Extract the [X, Y] coordinate from the center of the cell holding the provided text.  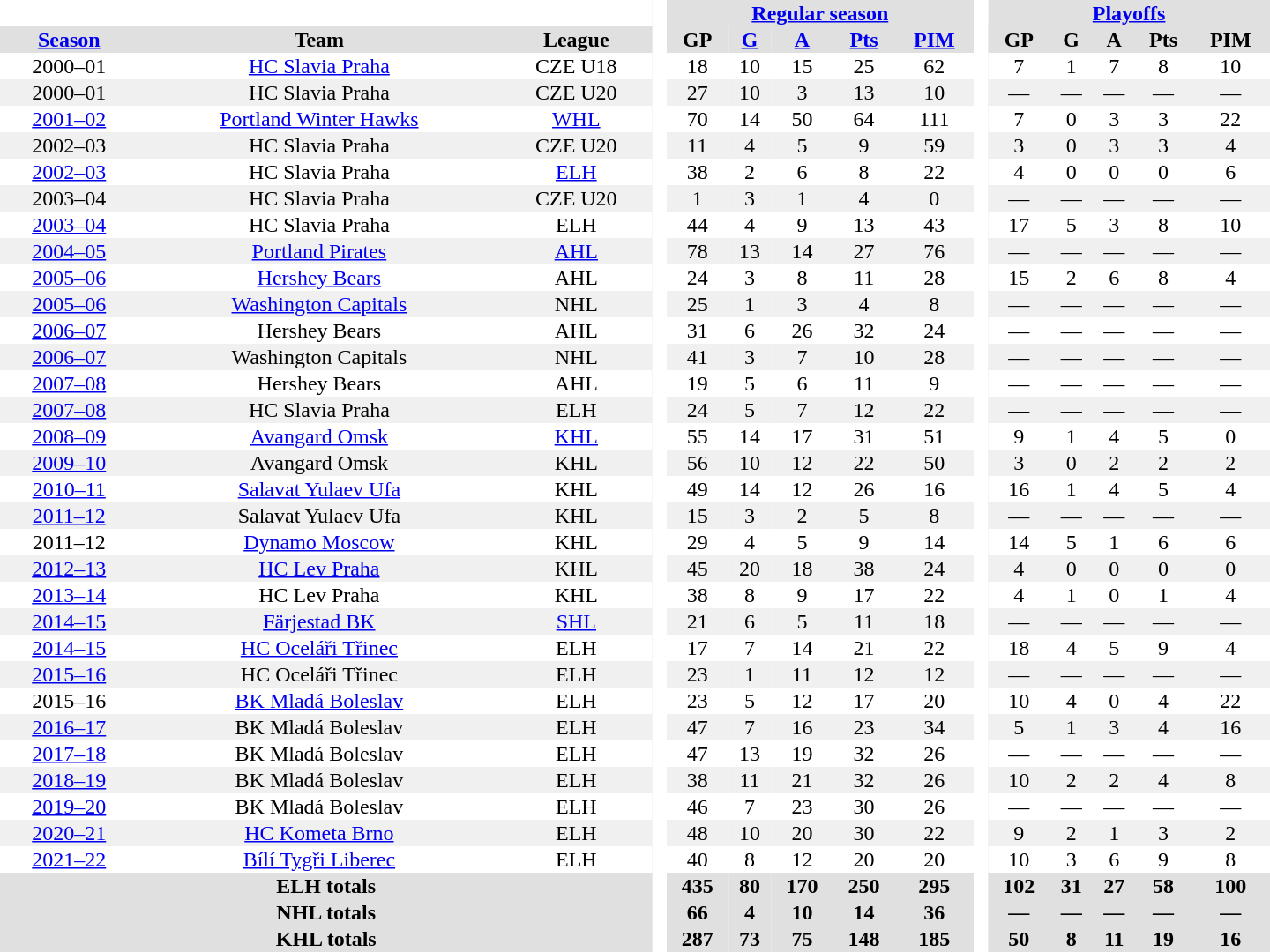
40 [698, 859]
Bílí Tygři Liberec [319, 859]
45 [698, 569]
41 [698, 357]
Dynamo Moscow [319, 542]
55 [698, 436]
34 [935, 727]
48 [698, 833]
80 [750, 886]
SHL [576, 621]
64 [864, 119]
73 [750, 939]
2008–09 [69, 436]
435 [698, 886]
2009–10 [69, 463]
59 [935, 145]
ELH totals [326, 886]
70 [698, 119]
CZE U18 [576, 66]
29 [698, 542]
250 [864, 886]
56 [698, 463]
62 [935, 66]
Portland Winter Hawks [319, 119]
2001–02 [69, 119]
Team [319, 40]
2017–18 [69, 754]
43 [935, 225]
Regular season [820, 13]
2019–20 [69, 807]
76 [935, 251]
2020–21 [69, 833]
58 [1164, 886]
100 [1231, 886]
295 [935, 886]
HC Kometa Brno [319, 833]
KHL totals [326, 939]
66 [698, 912]
NHL totals [326, 912]
148 [864, 939]
102 [1019, 886]
36 [935, 912]
Season [69, 40]
185 [935, 939]
2021–22 [69, 859]
2016–17 [69, 727]
2010–11 [69, 489]
75 [802, 939]
Portland Pirates [319, 251]
51 [935, 436]
46 [698, 807]
Färjestad BK [319, 621]
44 [698, 225]
2018–19 [69, 780]
49 [698, 489]
2012–13 [69, 569]
WHL [576, 119]
170 [802, 886]
78 [698, 251]
Playoffs [1129, 13]
League [576, 40]
2013–14 [69, 595]
2004–05 [69, 251]
287 [698, 939]
111 [935, 119]
